Identify which cell holds the provided text, then report its (X, Y) central coordinate. 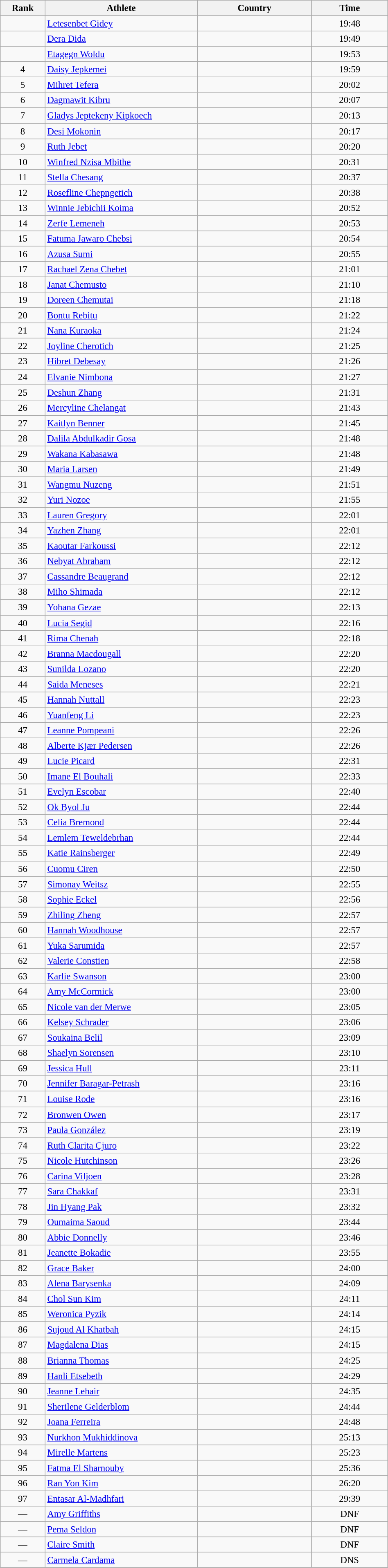
56 (23, 869)
24:00 (350, 1268)
78 (23, 1207)
Ruth Clarita Cjuro (121, 1145)
15 (23, 239)
Doreen Chemutai (121, 300)
58 (23, 899)
Paula González (121, 1130)
Jeanne Lehair (121, 1391)
Jennifer Baragar-Petrash (121, 1084)
Maria Larsen (121, 469)
Yuka Sarumida (121, 945)
21:26 (350, 362)
Hannah Woodhouse (121, 930)
Joana Ferreira (121, 1422)
81 (23, 1253)
62 (23, 961)
7 (23, 116)
19:49 (350, 39)
41 (23, 638)
Brianna Thomas (121, 1360)
35 (23, 546)
Amy McCormick (121, 992)
Ruth Jebet (121, 146)
22:55 (350, 884)
67 (23, 1038)
Rank (23, 8)
Karlie Swanson (121, 976)
26 (23, 408)
21:18 (350, 300)
Hannah Nuttall (121, 700)
20:38 (350, 193)
19 (23, 300)
23:28 (350, 1176)
20:52 (350, 208)
Dera Dida (121, 39)
Bontu Rebitu (121, 316)
23 (23, 362)
13 (23, 208)
Rima Chenah (121, 638)
95 (23, 1468)
22:56 (350, 899)
Leanne Pompeani (121, 730)
25:23 (350, 1453)
14 (23, 223)
Jin Hyang Pak (121, 1207)
Kaitlyn Benner (121, 423)
Janat Chemusto (121, 285)
23:17 (350, 1115)
24:44 (350, 1407)
20:54 (350, 239)
50 (23, 777)
21:31 (350, 392)
Desi Mokonin (121, 131)
Branna Macdougall (121, 654)
Mercyline Chelangat (121, 408)
82 (23, 1268)
39 (23, 607)
44 (23, 684)
23:32 (350, 1207)
74 (23, 1145)
Celia Bremond (121, 822)
Gladys Jeptekeny Kipkoech (121, 116)
22:58 (350, 961)
Chol Sun Kim (121, 1299)
70 (23, 1084)
97 (23, 1499)
94 (23, 1453)
Winnie Jebichii Koima (121, 208)
91 (23, 1407)
Lemlem Teweldebrhan (121, 838)
76 (23, 1176)
90 (23, 1391)
26:20 (350, 1483)
Imane El Bouhali (121, 777)
Louise Rode (121, 1099)
21:43 (350, 408)
Lucie Picard (121, 761)
Hanli Etsebeth (121, 1376)
42 (23, 654)
Lauren Gregory (121, 515)
Sophie Eckel (121, 899)
20:55 (350, 254)
Azusa Sumi (121, 254)
21:55 (350, 500)
25:36 (350, 1468)
27 (23, 423)
21:27 (350, 377)
Ok Byol Ju (121, 807)
21:45 (350, 423)
10 (23, 162)
64 (23, 992)
Shaelyn Sorensen (121, 1053)
Grace Baker (121, 1268)
24 (23, 377)
20:13 (350, 116)
23:26 (350, 1160)
29:39 (350, 1499)
30 (23, 469)
Yohana Gezae (121, 607)
22:21 (350, 684)
71 (23, 1099)
Daisy Jepkemei (121, 69)
45 (23, 700)
18 (23, 285)
16 (23, 254)
Joyline Cherotich (121, 346)
Sherilene Gelderblom (121, 1407)
88 (23, 1360)
22 (23, 346)
23:19 (350, 1130)
Dalila Abdulkadir Gosa (121, 439)
Wangmu Nuzeng (121, 484)
Jeanette Bokadie (121, 1253)
77 (23, 1192)
59 (23, 915)
21:22 (350, 316)
32 (23, 500)
54 (23, 838)
22:49 (350, 853)
Dagmawit Kibru (121, 100)
Rosefline Chepngetich (121, 193)
Ran Yon Kim (121, 1483)
24:09 (350, 1284)
Nicole Hutchinson (121, 1160)
53 (23, 822)
Yuanfeng Li (121, 715)
Mihret Tefera (121, 85)
19:48 (350, 24)
21:25 (350, 346)
21:10 (350, 285)
Rachael Zena Chebet (121, 269)
24:14 (350, 1314)
73 (23, 1130)
28 (23, 439)
21:51 (350, 484)
24:29 (350, 1376)
46 (23, 715)
23:05 (350, 1007)
Nurkhon Mukhiddinova (121, 1437)
Claire Smith (121, 1545)
Oumaima Saoud (121, 1222)
20:07 (350, 100)
Carmela Cardama (121, 1560)
Bronwen Owen (121, 1115)
84 (23, 1299)
Fatuma Jawaro Chebsi (121, 239)
23:22 (350, 1145)
Carina Viljoen (121, 1176)
11 (23, 177)
69 (23, 1068)
Athlete (121, 8)
24:25 (350, 1360)
93 (23, 1437)
38 (23, 592)
80 (23, 1237)
68 (23, 1053)
21:01 (350, 269)
Valerie Constien (121, 961)
55 (23, 853)
23:55 (350, 1253)
72 (23, 1115)
Amy Griffiths (121, 1514)
Jessica Hull (121, 1068)
60 (23, 930)
21:49 (350, 469)
22:40 (350, 792)
66 (23, 1022)
22:16 (350, 623)
21 (23, 331)
25 (23, 392)
Pema Seldon (121, 1530)
Elvanie Nimbona (121, 377)
49 (23, 761)
Nicole van der Merwe (121, 1007)
Alberte Kjær Pedersen (121, 746)
25:13 (350, 1437)
20:20 (350, 146)
65 (23, 1007)
Katie Rainsberger (121, 853)
Winfred Nzisa Mbithe (121, 162)
19:53 (350, 54)
Nana Kuraoka (121, 331)
Letesenbet Gidey (121, 24)
83 (23, 1284)
Country (255, 8)
63 (23, 976)
33 (23, 515)
20:31 (350, 162)
86 (23, 1330)
43 (23, 669)
23:09 (350, 1038)
Mirelle Martens (121, 1453)
Sujoud Al Khatbah (121, 1330)
21:24 (350, 331)
20:53 (350, 223)
23:10 (350, 1053)
20:17 (350, 131)
Yazhen Zhang (121, 531)
4 (23, 69)
Etagegn Woldu (121, 54)
96 (23, 1483)
6 (23, 100)
9 (23, 146)
20:37 (350, 177)
79 (23, 1222)
22:18 (350, 638)
19:59 (350, 69)
40 (23, 623)
75 (23, 1160)
Wakana Kabasawa (121, 454)
Zerfe Lemeneh (121, 223)
51 (23, 792)
52 (23, 807)
5 (23, 85)
31 (23, 484)
61 (23, 945)
57 (23, 884)
Lucia Segid (121, 623)
47 (23, 730)
85 (23, 1314)
23:11 (350, 1068)
Miho Shimada (121, 592)
Sunilda Lozano (121, 669)
22:33 (350, 777)
22:50 (350, 869)
92 (23, 1422)
Simonay Weitsz (121, 884)
Soukaina Belil (121, 1038)
Zhiling Zheng (121, 915)
23:31 (350, 1192)
24:48 (350, 1422)
Time (350, 8)
37 (23, 577)
Hibret Debesay (121, 362)
20:02 (350, 85)
87 (23, 1345)
Yuri Nozoe (121, 500)
Alena Barysenka (121, 1284)
Kaoutar Farkoussi (121, 546)
29 (23, 454)
24:11 (350, 1299)
Stella Chesang (121, 177)
Abbie Donnelly (121, 1237)
DNS (350, 1560)
Magdalena Dias (121, 1345)
Deshun Zhang (121, 392)
22:13 (350, 607)
36 (23, 561)
Weronica Pyzik (121, 1314)
17 (23, 269)
Nebyat Abraham (121, 561)
Fatma El Sharnouby (121, 1468)
23:06 (350, 1022)
20 (23, 316)
Sara Chakkaf (121, 1192)
23:44 (350, 1222)
8 (23, 131)
34 (23, 531)
Cassandre Beaugrand (121, 577)
22:31 (350, 761)
Entasar Al-Madhfari (121, 1499)
Cuomu Ciren (121, 869)
12 (23, 193)
Kelsey Schrader (121, 1022)
Saida Meneses (121, 684)
Evelyn Escobar (121, 792)
89 (23, 1376)
24:35 (350, 1391)
23:46 (350, 1237)
48 (23, 746)
